Capture the cell that displays the provided text and extract its (X, Y) central coordinate. 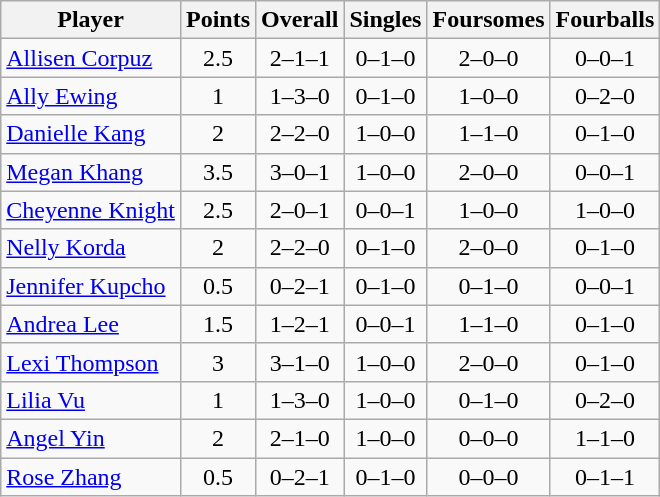
Angel Yin (91, 438)
3.5 (218, 172)
3 (218, 362)
2–1–0 (300, 438)
Foursomes (488, 20)
1.5 (218, 324)
Danielle Kang (91, 134)
Jennifer Kupcho (91, 286)
Points (218, 20)
Fourballs (605, 20)
2–1–1 (300, 58)
Nelly Korda (91, 248)
0–1–1 (605, 477)
3–1–0 (300, 362)
Player (91, 20)
Megan Khang (91, 172)
Lilia Vu (91, 400)
3–0–1 (300, 172)
Allisen Corpuz (91, 58)
2–0–1 (300, 210)
1–2–1 (300, 324)
Ally Ewing (91, 96)
Rose Zhang (91, 477)
Cheyenne Knight (91, 210)
Lexi Thompson (91, 362)
Overall (300, 20)
Andrea Lee (91, 324)
Singles (386, 20)
